Output the (x, y) coordinate of the center of the cell containing the given text.  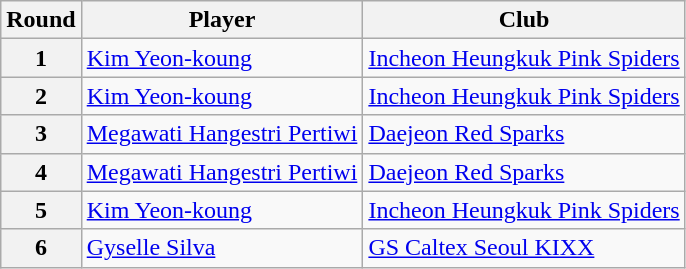
1 (41, 58)
6 (41, 248)
3 (41, 134)
GS Caltex Seoul KIXX (524, 248)
Gyselle Silva (222, 248)
2 (41, 96)
Club (524, 20)
5 (41, 210)
4 (41, 172)
Player (222, 20)
Round (41, 20)
